Output the (X, Y) coordinate of the center of the cell containing the given text.  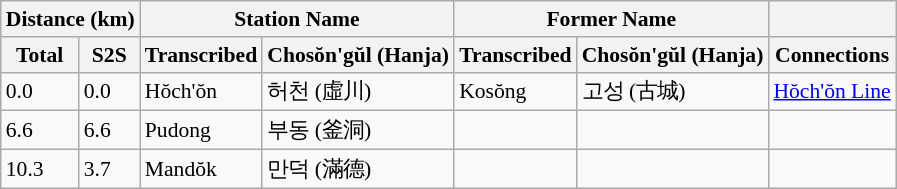
3.7 (110, 170)
Connections (832, 55)
Hŏch'ŏn Line (832, 92)
Kosŏng (515, 92)
Station Name (297, 19)
S2S (110, 55)
부동 (釜洞) (358, 130)
10.3 (40, 170)
Mandŏk (201, 170)
Distance (km) (70, 19)
허천 (虛川) (358, 92)
고성 (古城) (673, 92)
Total (40, 55)
Former Name (611, 19)
만덕 (滿德) (358, 170)
Pudong (201, 130)
Hŏch'ŏn (201, 92)
